From the cell containing the given text, extract its center point as (x, y) coordinate. 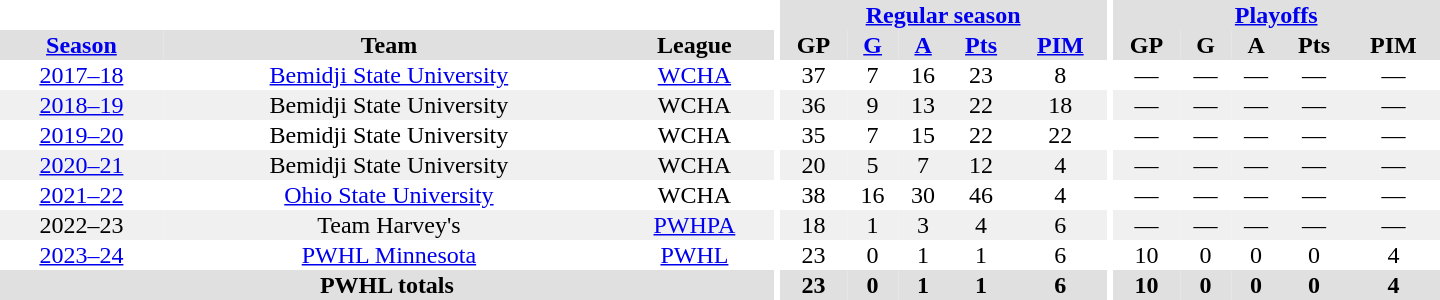
2022–23 (82, 225)
PWHL Minnesota (389, 255)
5 (872, 165)
2021–22 (82, 195)
37 (813, 75)
15 (924, 135)
12 (980, 165)
2023–24 (82, 255)
Regular season (942, 15)
Playoffs (1276, 15)
8 (1060, 75)
Season (82, 45)
3 (924, 225)
PWHPA (694, 225)
13 (924, 105)
38 (813, 195)
2018–19 (82, 105)
Team Harvey's (389, 225)
PWHL totals (387, 285)
2020–21 (82, 165)
46 (980, 195)
9 (872, 105)
PWHL (694, 255)
League (694, 45)
35 (813, 135)
20 (813, 165)
30 (924, 195)
36 (813, 105)
2019–20 (82, 135)
Team (389, 45)
Ohio State University (389, 195)
2017–18 (82, 75)
